For the text-containing cell, return its midpoint in (x, y) coordinate format. 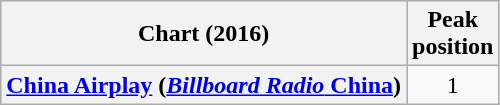
1 (453, 85)
Chart (2016) (204, 34)
Peakposition (453, 34)
China Airplay (Billboard Radio China) (204, 85)
